Find where the given text appears and provide that cell's center as (X, Y) coordinate. 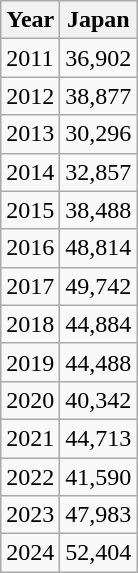
2023 (30, 515)
2015 (30, 210)
36,902 (98, 58)
2012 (30, 96)
2014 (30, 172)
2018 (30, 324)
2024 (30, 553)
49,742 (98, 286)
40,342 (98, 400)
44,713 (98, 438)
44,488 (98, 362)
48,814 (98, 248)
2022 (30, 477)
2019 (30, 362)
2021 (30, 438)
47,983 (98, 515)
Year (30, 20)
2020 (30, 400)
38,877 (98, 96)
2013 (30, 134)
52,404 (98, 553)
2017 (30, 286)
2016 (30, 248)
2011 (30, 58)
38,488 (98, 210)
Japan (98, 20)
41,590 (98, 477)
32,857 (98, 172)
44,884 (98, 324)
30,296 (98, 134)
